Identify which cell holds the provided text, then report its [x, y] central coordinate. 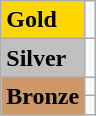
Silver [43, 58]
Gold [43, 20]
Bronze [43, 96]
